Determine the (X, Y) coordinate at the center of the cell enclosing the given text.  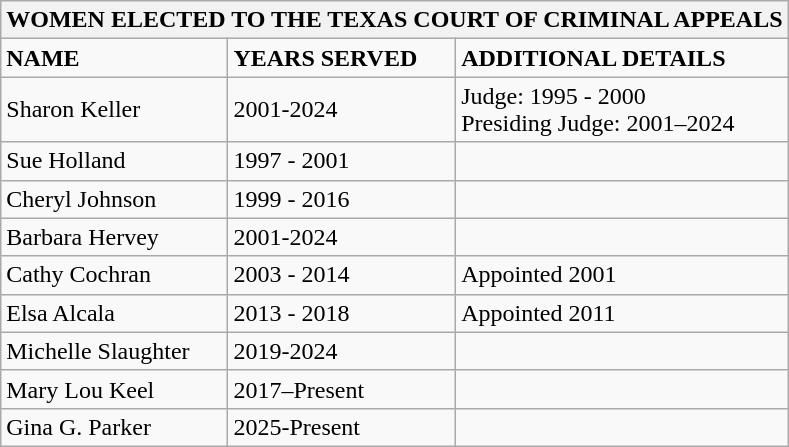
Appointed 2001 (622, 275)
Sue Holland (114, 161)
Elsa Alcala (114, 313)
2003 - 2014 (342, 275)
2013 - 2018 (342, 313)
ADDITIONAL DETAILS (622, 58)
NAME (114, 58)
1999 - 2016 (342, 199)
YEARS SERVED (342, 58)
Judge: 1995 - 2000Presiding Judge: 2001–2024 (622, 110)
WOMEN ELECTED TO THE TEXAS COURT OF CRIMINAL APPEALS (394, 20)
Barbara Hervey (114, 237)
Cathy Cochran (114, 275)
Michelle Slaughter (114, 351)
2019-2024 (342, 351)
Sharon Keller (114, 110)
1997 - 2001 (342, 161)
2025-Present (342, 427)
Cheryl Johnson (114, 199)
2017–Present (342, 389)
Appointed 2011 (622, 313)
Mary Lou Keel (114, 389)
Gina G. Parker (114, 427)
